Capture the cell that displays the provided text and extract its [X, Y] central coordinate. 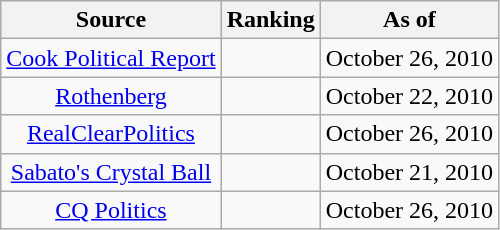
October 22, 2010 [409, 96]
Cook Political Report [111, 58]
October 21, 2010 [409, 172]
Sabato's Crystal Ball [111, 172]
Source [111, 20]
As of [409, 20]
Rothenberg [111, 96]
RealClearPolitics [111, 134]
Ranking [270, 20]
CQ Politics [111, 210]
